Capture the cell that displays the provided text and extract its (x, y) central coordinate. 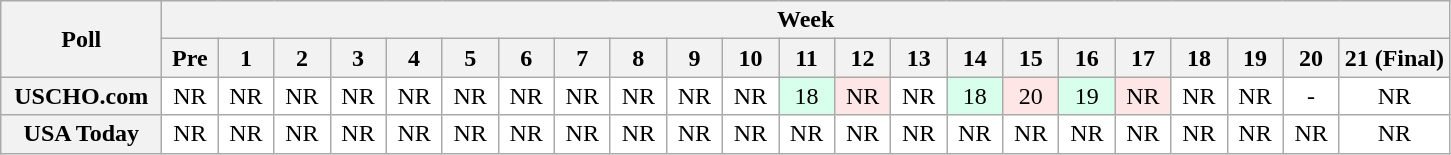
21 (Final) (1394, 58)
9 (694, 58)
11 (806, 58)
16 (1087, 58)
Poll (82, 39)
USCHO.com (82, 96)
3 (358, 58)
1 (246, 58)
- (1311, 96)
Pre (190, 58)
7 (582, 58)
6 (526, 58)
2 (302, 58)
12 (863, 58)
10 (750, 58)
17 (1143, 58)
4 (414, 58)
14 (975, 58)
Week (806, 20)
8 (638, 58)
13 (919, 58)
15 (1031, 58)
5 (470, 58)
USA Today (82, 134)
